Locate the cell with the specified text and output its [x, y] center coordinate. 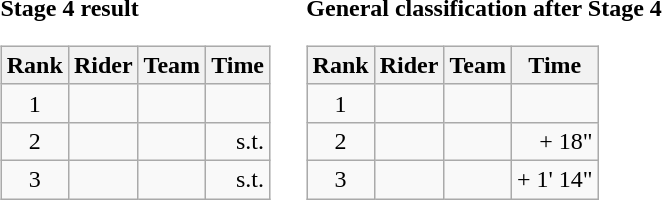
+ 1' 14" [554, 179]
+ 18" [554, 141]
